Search for the cell housing the specified text and yield its [x, y] center coordinate. 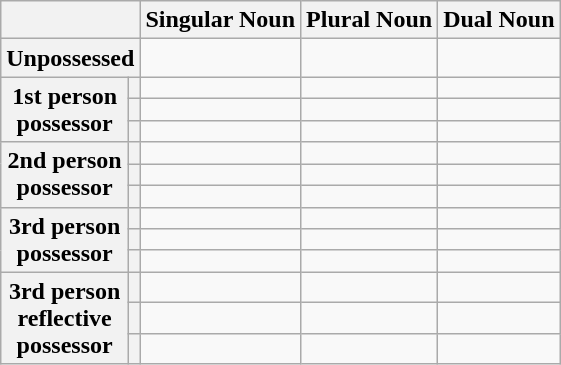
Unpossessed [70, 58]
Dual Noun [499, 20]
Singular Noun [220, 20]
Plural Noun [370, 20]
3rd personreflectivepossessor [65, 318]
2nd personpossessor [65, 174]
1st personpossessor [65, 110]
3rd personpossessor [65, 240]
